Detect which cell encompasses the target text, then output its [X, Y] center coordinate. 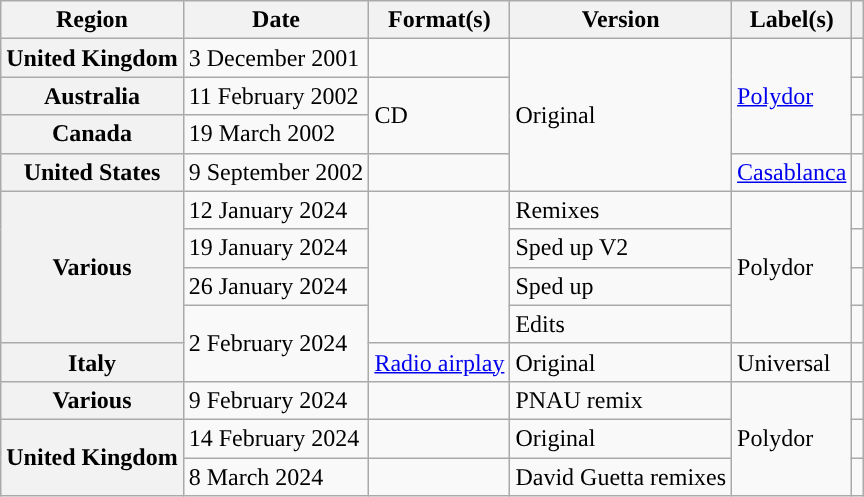
Radio airplay [440, 362]
12 January 2024 [276, 210]
Italy [92, 362]
Casablanca [792, 172]
Date [276, 20]
9 September 2002 [276, 172]
David Guetta remixes [621, 477]
Sped up [621, 286]
9 February 2024 [276, 400]
Region [92, 20]
26 January 2024 [276, 286]
2 February 2024 [276, 343]
14 February 2024 [276, 438]
Remixes [621, 210]
19 March 2002 [276, 134]
11 February 2002 [276, 96]
Format(s) [440, 20]
Version [621, 20]
19 January 2024 [276, 248]
3 December 2001 [276, 58]
8 March 2024 [276, 477]
United States [92, 172]
Universal [792, 362]
Canada [92, 134]
PNAU remix [621, 400]
Australia [92, 96]
Sped up V2 [621, 248]
CD [440, 115]
Label(s) [792, 20]
Edits [621, 324]
